From the cell containing the given text, extract its center point as (X, Y) coordinate. 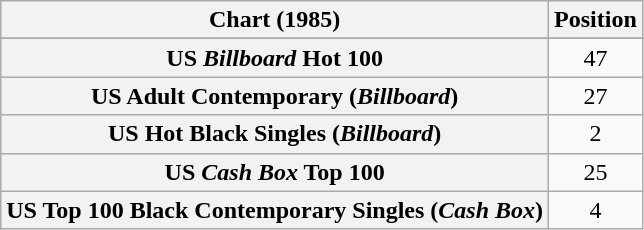
4 (596, 210)
US Hot Black Singles (Billboard) (275, 134)
25 (596, 172)
US Cash Box Top 100 (275, 172)
US Top 100 Black Contemporary Singles (Cash Box) (275, 210)
Position (596, 20)
US Billboard Hot 100 (275, 58)
47 (596, 58)
2 (596, 134)
US Adult Contemporary (Billboard) (275, 96)
Chart (1985) (275, 20)
27 (596, 96)
